Provide the [X, Y] coordinate of the cell's center where the given text is located.  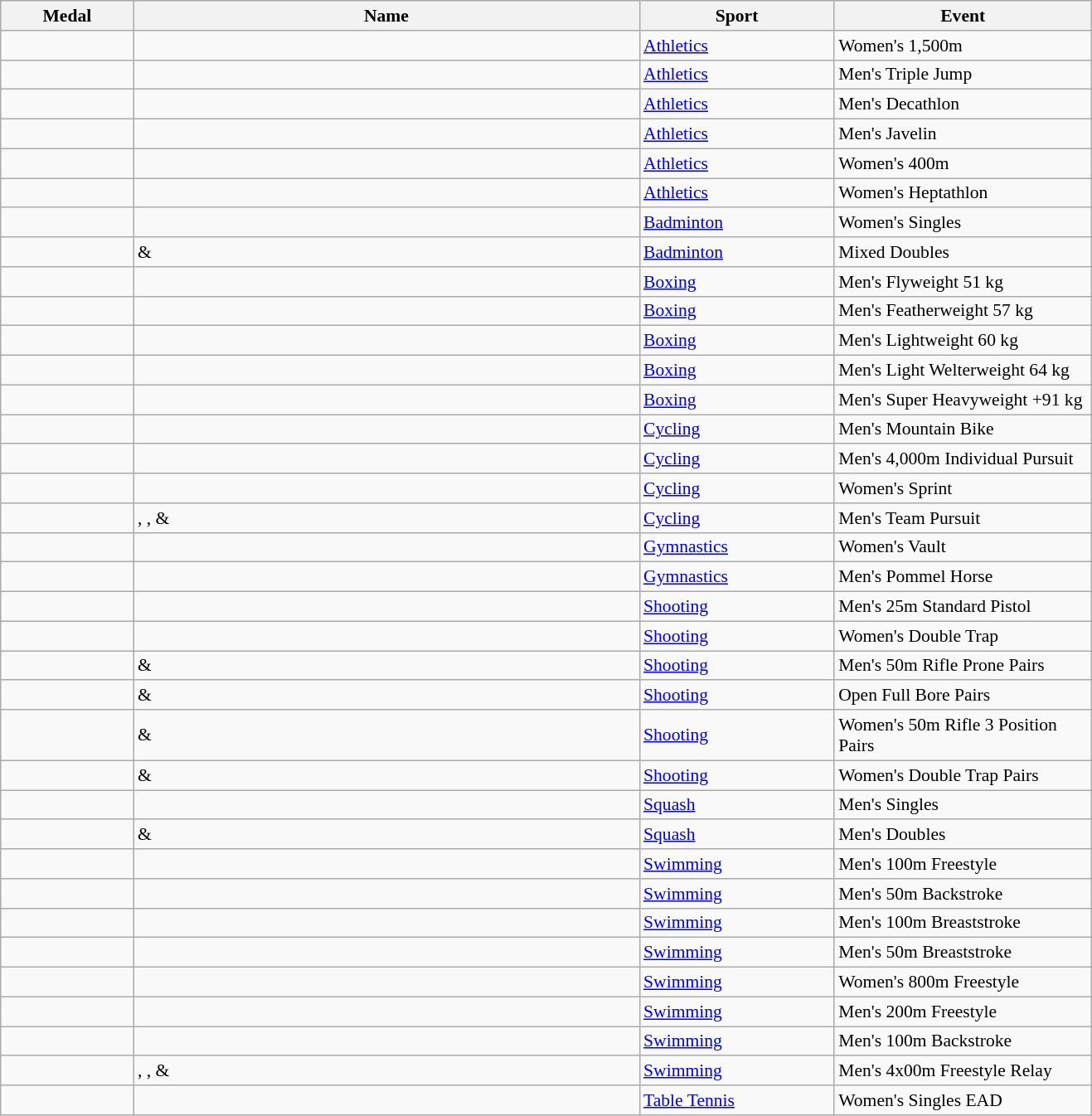
Men's Singles [963, 805]
Event [963, 16]
Women's Heptathlon [963, 193]
Women's Sprint [963, 488]
Men's Doubles [963, 835]
Men's Mountain Bike [963, 429]
Men's Triple Jump [963, 75]
Men's 4x00m Freestyle Relay [963, 1071]
Men's 50m Backstroke [963, 894]
Men's 50m Breaststroke [963, 953]
Women's Double Trap [963, 636]
Women's 50m Rifle 3 Position Pairs [963, 735]
Men's 4,000m Individual Pursuit [963, 459]
Men's Lightweight 60 kg [963, 341]
Men's Flyweight 51 kg [963, 282]
Table Tennis [736, 1100]
Men's Featherweight 57 kg [963, 311]
Men's 200m Freestyle [963, 1012]
Women's Vault [963, 547]
Name [386, 16]
Medal [67, 16]
Men's Super Heavyweight +91 kg [963, 400]
Men's 100m Backstroke [963, 1041]
Women's Double Trap Pairs [963, 775]
Women's Singles [963, 223]
Sport [736, 16]
Men's 50m Rifle Prone Pairs [963, 666]
Men's Decathlon [963, 104]
Mixed Doubles [963, 252]
Men's Javelin [963, 134]
Men's Light Welterweight 64 kg [963, 371]
Women's 800m Freestyle [963, 983]
Women's 1,500m [963, 46]
Women's 400m [963, 163]
Open Full Bore Pairs [963, 696]
Men's Team Pursuit [963, 518]
Women's Singles EAD [963, 1100]
Men's 100m Breaststroke [963, 923]
Men's Pommel Horse [963, 577]
Men's 25m Standard Pistol [963, 607]
Men's 100m Freestyle [963, 864]
